Locate the cell with the specified text and output its [X, Y] center coordinate. 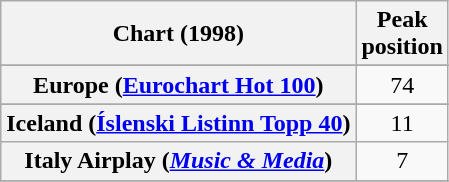
Italy Airplay (Music & Media) [178, 161]
Chart (1998) [178, 34]
Europe (Eurochart Hot 100) [178, 85]
74 [402, 85]
Peakposition [402, 34]
Iceland (Íslenski Listinn Topp 40) [178, 123]
11 [402, 123]
7 [402, 161]
